Extract the (X, Y) coordinate from the center of the cell holding the provided text.  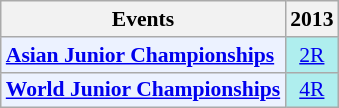
World Junior Championships (143, 90)
Events (143, 19)
Asian Junior Championships (143, 55)
4R (312, 90)
2R (312, 55)
2013 (312, 19)
